From the cell containing the given text, extract its center point as [X, Y] coordinate. 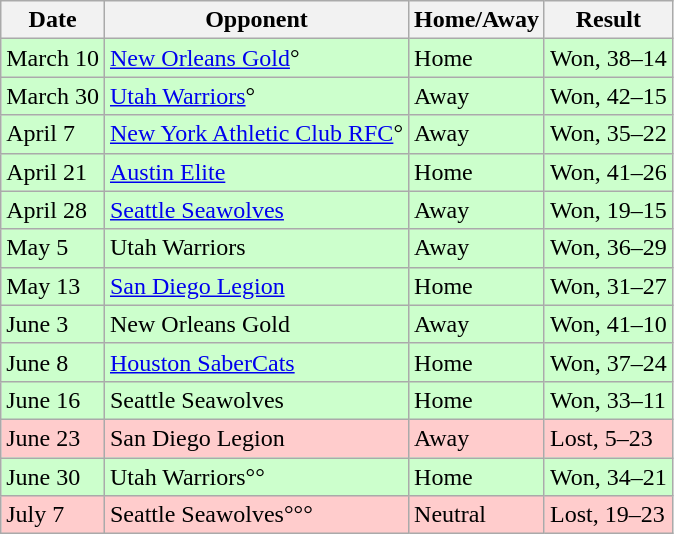
Opponent [256, 20]
Seattle Seawolves°°° [256, 515]
New Orleans Gold [256, 324]
March 30 [53, 96]
June 16 [53, 400]
June 3 [53, 324]
Won, 42–15 [608, 96]
Utah Warriors° [256, 96]
Utah Warriors°° [256, 477]
Date [53, 20]
Houston SaberCats [256, 362]
Won, 35–22 [608, 134]
June 8 [53, 362]
April 7 [53, 134]
Result [608, 20]
Won, 38–14 [608, 58]
Home/Away [477, 20]
April 21 [53, 172]
Won, 31–27 [608, 286]
Won, 36–29 [608, 248]
March 10 [53, 58]
June 23 [53, 438]
Lost, 5–23 [608, 438]
April 28 [53, 210]
Won, 19–15 [608, 210]
Won, 34–21 [608, 477]
June 30 [53, 477]
Won, 33–11 [608, 400]
Won, 37–24 [608, 362]
Won, 41–10 [608, 324]
July 7 [53, 515]
Won, 41–26 [608, 172]
New Orleans Gold° [256, 58]
May 5 [53, 248]
Lost, 19–23 [608, 515]
Neutral [477, 515]
Austin Elite [256, 172]
New York Athletic Club RFC° [256, 134]
Utah Warriors [256, 248]
May 13 [53, 286]
